Locate the cell with the specified text and output its [x, y] center coordinate. 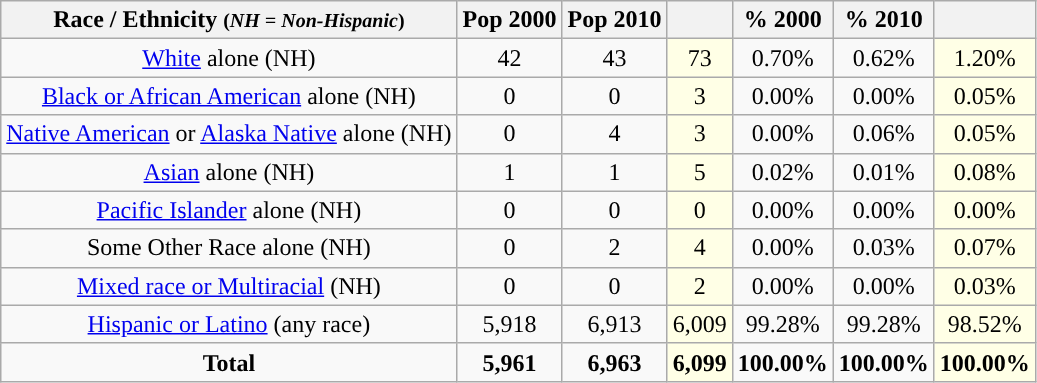
Hispanic or Latino (any race) [229, 324]
Native American or Alaska Native alone (NH) [229, 134]
98.52% [984, 324]
5,961 [510, 362]
0.70% [782, 58]
Some Other Race alone (NH) [229, 248]
0.01% [884, 172]
6,913 [614, 324]
6,963 [614, 362]
43 [614, 58]
0.62% [884, 58]
Pacific Islander alone (NH) [229, 210]
White alone (NH) [229, 58]
0.02% [782, 172]
Asian alone (NH) [229, 172]
0.06% [884, 134]
0.08% [984, 172]
Pop 2010 [614, 20]
Mixed race or Multiracial (NH) [229, 286]
Black or African American alone (NH) [229, 96]
5 [700, 172]
42 [510, 58]
6,099 [700, 362]
6,009 [700, 324]
Race / Ethnicity (NH = Non-Hispanic) [229, 20]
5,918 [510, 324]
Total [229, 362]
% 2000 [782, 20]
Pop 2000 [510, 20]
1.20% [984, 58]
0.07% [984, 248]
73 [700, 58]
% 2010 [884, 20]
